Detect which cell encompasses the target text, then output its [X, Y] center coordinate. 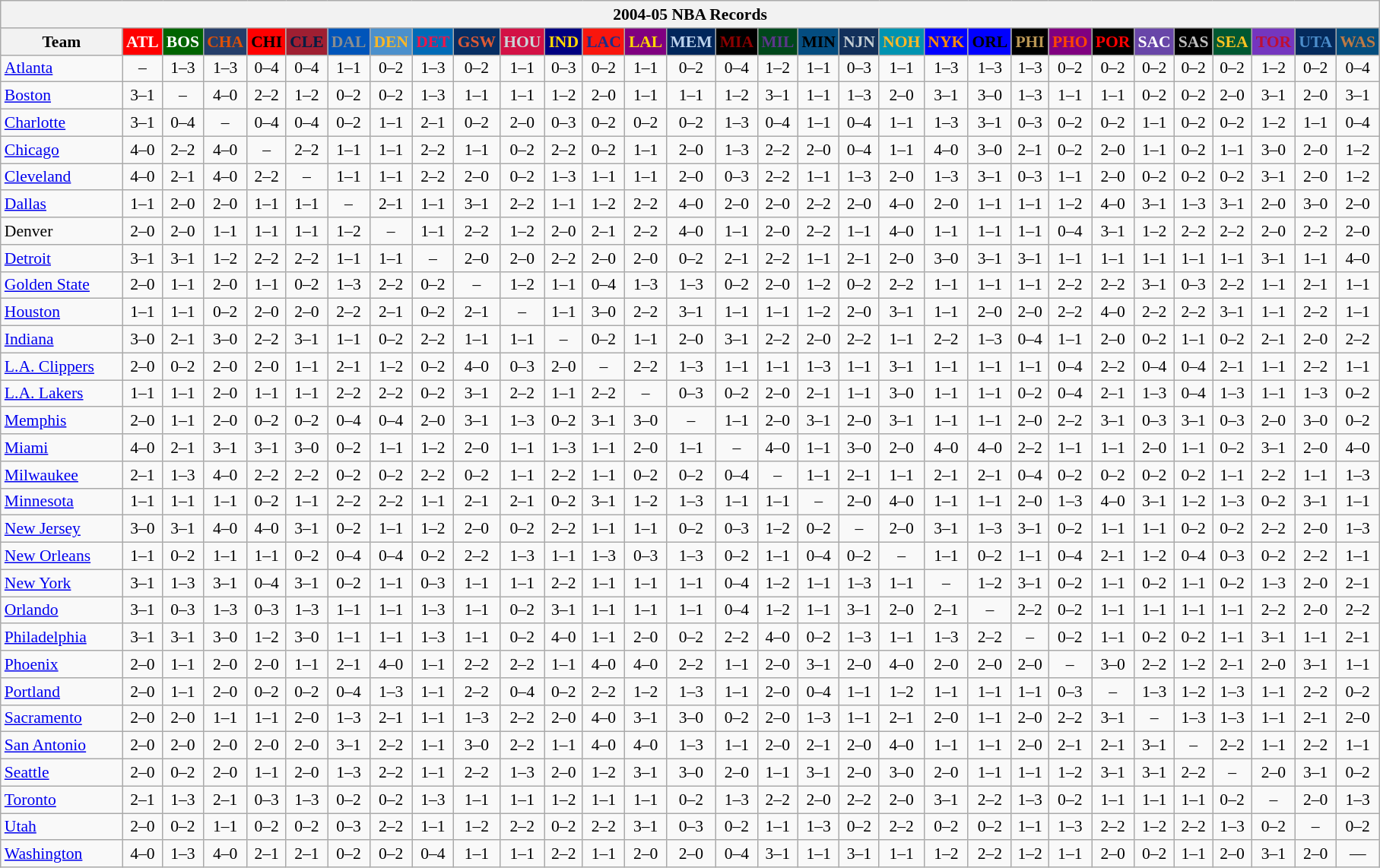
Sacramento [62, 718]
Cleveland [62, 177]
CHA [225, 42]
Chicago [62, 150]
LAL [646, 42]
CHI [266, 42]
UTA [1315, 42]
SAC [1154, 42]
Milwaukee [62, 475]
Portland [62, 692]
Seattle [62, 773]
DEN [391, 42]
— [1358, 854]
Washington [62, 854]
BOS [182, 42]
NYK [946, 42]
Denver [62, 231]
MEM [690, 42]
Toronto [62, 800]
CLE [307, 42]
MIN [818, 42]
WAS [1358, 42]
L.A. Clippers [62, 366]
DAL [349, 42]
Minnesota [62, 502]
Orlando [62, 610]
Philadelphia [62, 638]
IND [563, 42]
San Antonio [62, 746]
DET [433, 42]
Boston [62, 96]
Detroit [62, 258]
PHI [1029, 42]
New Jersey [62, 529]
MIL [777, 42]
Atlanta [62, 68]
Utah [62, 827]
Memphis [62, 421]
Indiana [62, 340]
MIA [737, 42]
NJN [859, 42]
Charlotte [62, 123]
New Orleans [62, 556]
GSW [477, 42]
ATL [143, 42]
Miami [62, 448]
LAC [604, 42]
Team [62, 42]
L.A. Lakers [62, 394]
2004-05 NBA Records [690, 14]
Phoenix [62, 664]
Houston [62, 312]
PHO [1071, 42]
Golden State [62, 285]
NOH [902, 42]
TOR [1274, 42]
Dallas [62, 204]
New York [62, 583]
SEA [1232, 42]
SAS [1194, 42]
POR [1113, 42]
HOU [522, 42]
ORL [990, 42]
